Search for the cell housing the specified text and yield its [x, y] center coordinate. 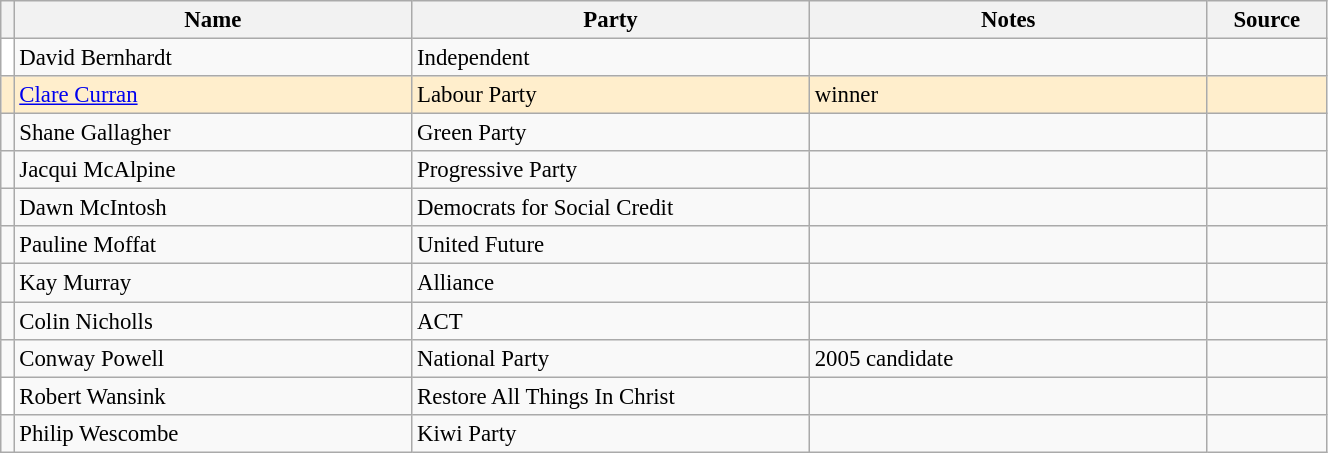
United Future [611, 245]
Philip Wescombe [213, 433]
Conway Powell [213, 358]
Party [611, 20]
David Bernhardt [213, 58]
Kay Murray [213, 283]
winner [1008, 95]
Pauline Moffat [213, 245]
Clare Curran [213, 95]
Independent [611, 58]
Source [1266, 20]
Green Party [611, 133]
Kiwi Party [611, 433]
Colin Nicholls [213, 321]
Alliance [611, 283]
Robert Wansink [213, 396]
Labour Party [611, 95]
ACT [611, 321]
Restore All Things In Christ [611, 396]
Notes [1008, 20]
2005 candidate [1008, 358]
Dawn McIntosh [213, 208]
Name [213, 20]
Democrats for Social Credit [611, 208]
Jacqui McAlpine [213, 170]
Progressive Party [611, 170]
National Party [611, 358]
Shane Gallagher [213, 133]
